Output the (X, Y) coordinate of the center of the cell containing the given text.  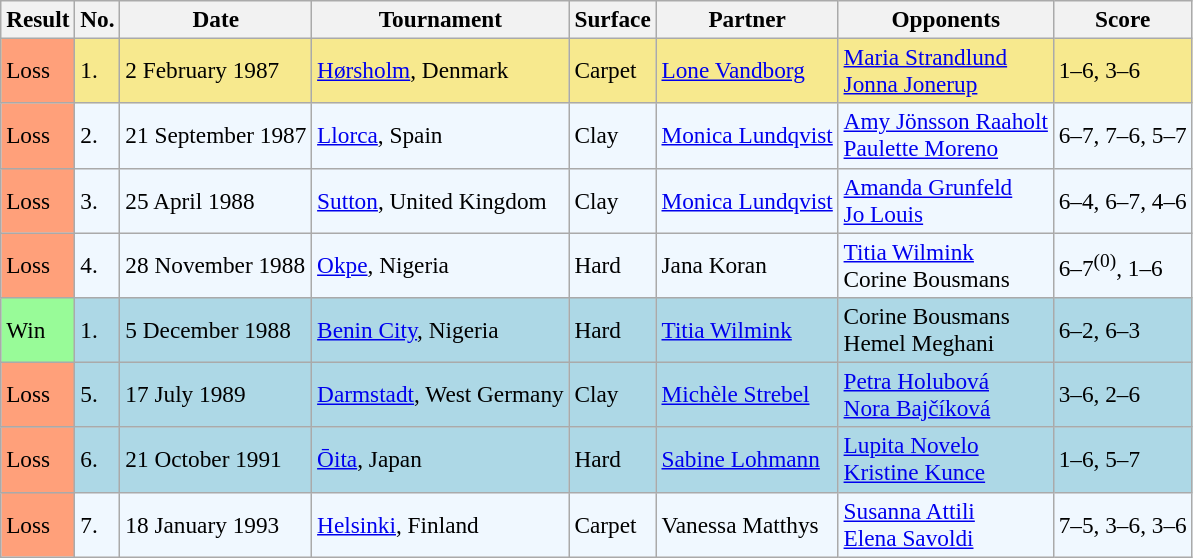
Corine Bousmans Hemel Meghani (946, 330)
Titia Wilmink (747, 330)
Ōita, Japan (440, 460)
No. (98, 19)
Partner (747, 19)
Okpe, Nigeria (440, 264)
2. (98, 136)
7. (98, 524)
5. (98, 394)
5 December 1988 (216, 330)
21 October 1991 (216, 460)
25 April 1988 (216, 200)
6–2, 6–3 (1122, 330)
Titia Wilmink Corine Bousmans (946, 264)
6–7(0), 1–6 (1122, 264)
Llorca, Spain (440, 136)
Jana Koran (747, 264)
28 November 1988 (216, 264)
1–6, 3–6 (1122, 70)
Surface (612, 19)
18 January 1993 (216, 524)
Susanna Attili Elena Savoldi (946, 524)
6–4, 6–7, 4–6 (1122, 200)
21 September 1987 (216, 136)
4. (98, 264)
6. (98, 460)
Win (38, 330)
Michèle Strebel (747, 394)
Sutton, United Kingdom (440, 200)
Sabine Lohmann (747, 460)
1–6, 5–7 (1122, 460)
Hørsholm, Denmark (440, 70)
Vanessa Matthys (747, 524)
Petra Holubová Nora Bajčíková (946, 394)
Score (1122, 19)
6–7, 7–6, 5–7 (1122, 136)
3–6, 2–6 (1122, 394)
2 February 1987 (216, 70)
Result (38, 19)
Benin City, Nigeria (440, 330)
Opponents (946, 19)
Date (216, 19)
Amanda Grunfeld Jo Louis (946, 200)
17 July 1989 (216, 394)
Amy Jönsson Raaholt Paulette Moreno (946, 136)
Darmstadt, West Germany (440, 394)
3. (98, 200)
Helsinki, Finland (440, 524)
Tournament (440, 19)
7–5, 3–6, 3–6 (1122, 524)
Lupita Novelo Kristine Kunce (946, 460)
Maria Strandlund Jonna Jonerup (946, 70)
Lone Vandborg (747, 70)
